For the text-containing cell, return its midpoint in [X, Y] coordinate format. 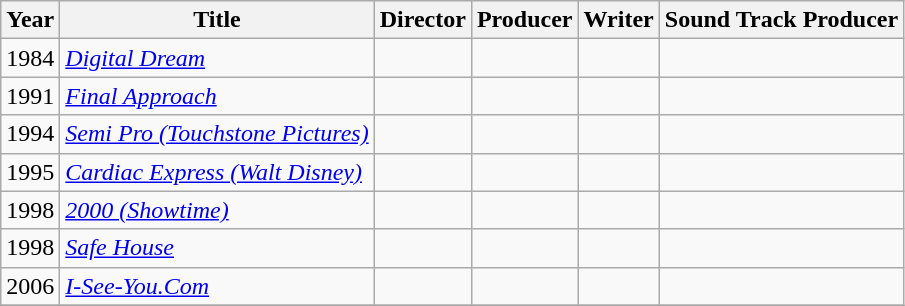
Cardiac Express (Walt Disney) [217, 172]
Year [30, 20]
1984 [30, 58]
Final Approach [217, 96]
Semi Pro (Touchstone Pictures) [217, 134]
Digital Dream [217, 58]
Writer [618, 20]
Director [422, 20]
Producer [524, 20]
2000 (Showtime) [217, 210]
1991 [30, 96]
Sound Track Producer [781, 20]
1995 [30, 172]
1994 [30, 134]
Safe House [217, 248]
I-See-You.Com [217, 286]
2006 [30, 286]
Title [217, 20]
